Extract the (X, Y) coordinate from the center of the cell holding the provided text.  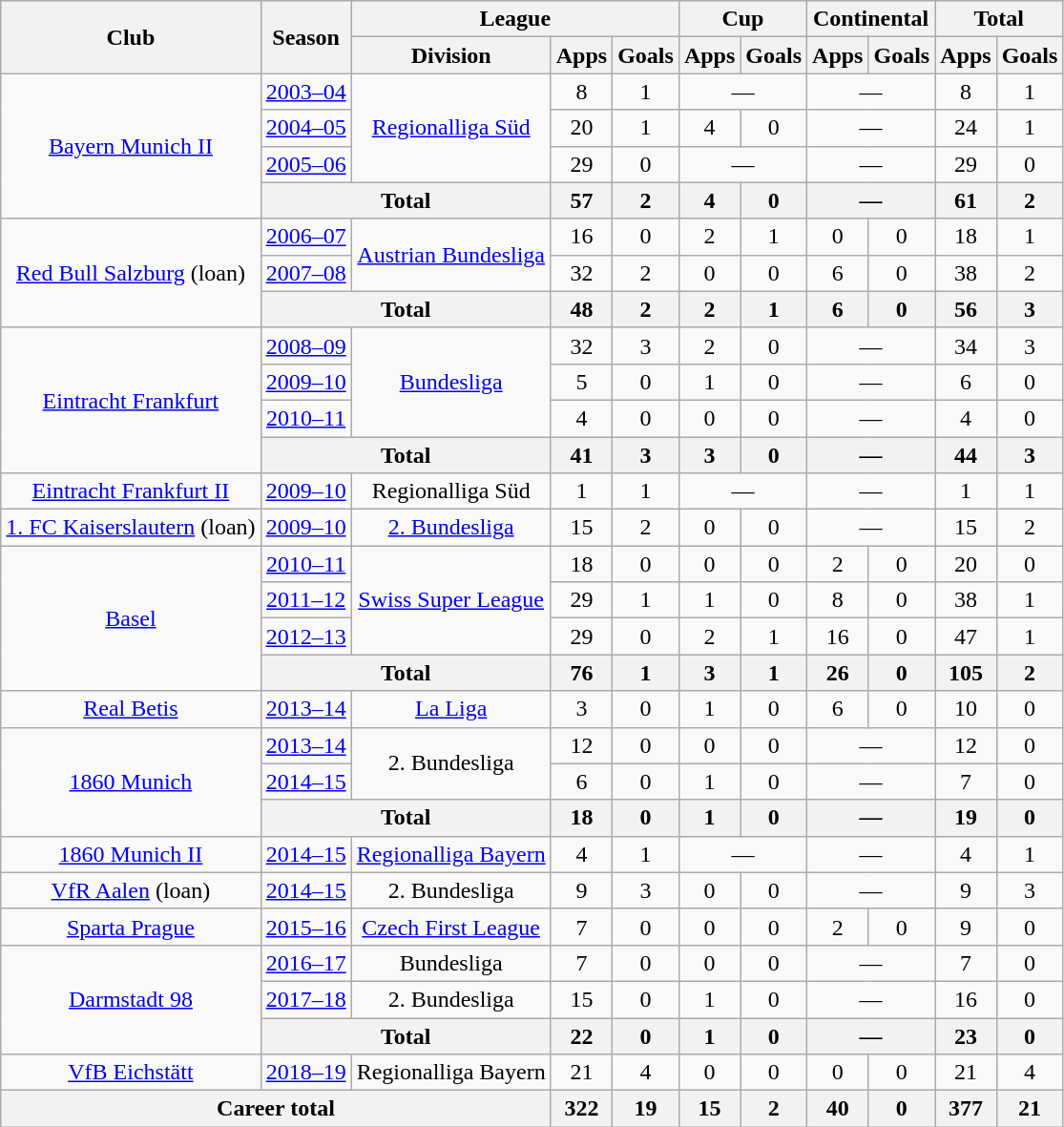
47 (966, 637)
2017–18 (305, 999)
56 (966, 309)
105 (966, 673)
322 (581, 1109)
Career total (276, 1109)
VfB Eichstätt (131, 1073)
24 (966, 128)
34 (966, 345)
Swiss Super League (450, 600)
57 (581, 200)
1. FC Kaiserslautern (loan) (131, 528)
League (515, 19)
Bayern Munich II (131, 146)
41 (581, 455)
2005–06 (305, 164)
Red Bull Salzburg (loan) (131, 273)
2011–12 (305, 600)
1860 Munich (131, 782)
2016–17 (305, 963)
5 (581, 382)
Czech First League (450, 927)
Real Betis (131, 709)
Cup (742, 19)
Eintracht Frankfurt II (131, 491)
1860 Munich II (131, 854)
2003–04 (305, 92)
Club (131, 37)
2012–13 (305, 637)
VfR Aalen (loan) (131, 890)
26 (838, 673)
2004–05 (305, 128)
2018–19 (305, 1073)
23 (966, 1035)
Continental (871, 19)
Eintracht Frankfurt (131, 400)
61 (966, 200)
48 (581, 309)
2006–07 (305, 237)
22 (581, 1035)
44 (966, 455)
Season (305, 37)
2015–16 (305, 927)
Darmstadt 98 (131, 999)
Sparta Prague (131, 927)
Basel (131, 618)
Division (450, 55)
La Liga (450, 709)
2008–09 (305, 345)
Austrian Bundesliga (450, 255)
40 (838, 1109)
10 (966, 709)
377 (966, 1109)
76 (581, 673)
2007–08 (305, 273)
